From the cell containing the given text, extract its center point as [X, Y] coordinate. 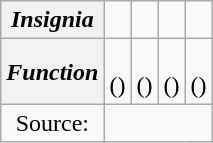
Source: [52, 123]
Insignia [52, 20]
Function [52, 72]
